Detect which cell encompasses the target text, then output its [X, Y] center coordinate. 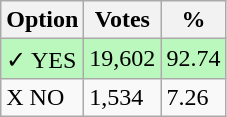
% [194, 20]
Option [42, 20]
92.74 [194, 59]
7.26 [194, 97]
1,534 [122, 97]
✓ YES [42, 59]
Votes [122, 20]
19,602 [122, 59]
X NO [42, 97]
